Extract the [X, Y] coordinate from the center of the cell holding the provided text.  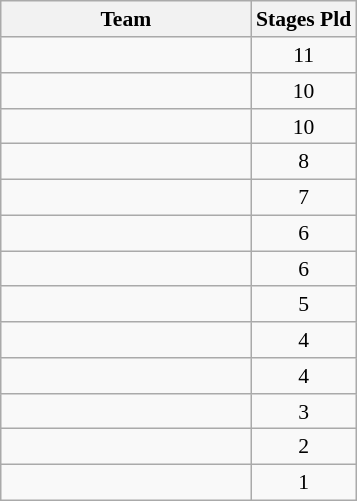
2 [304, 447]
8 [304, 162]
11 [304, 55]
5 [304, 304]
1 [304, 482]
Team [126, 19]
7 [304, 197]
Stages Pld [304, 19]
3 [304, 411]
